Determine the (x, y) coordinate at the center of the cell enclosing the given text.  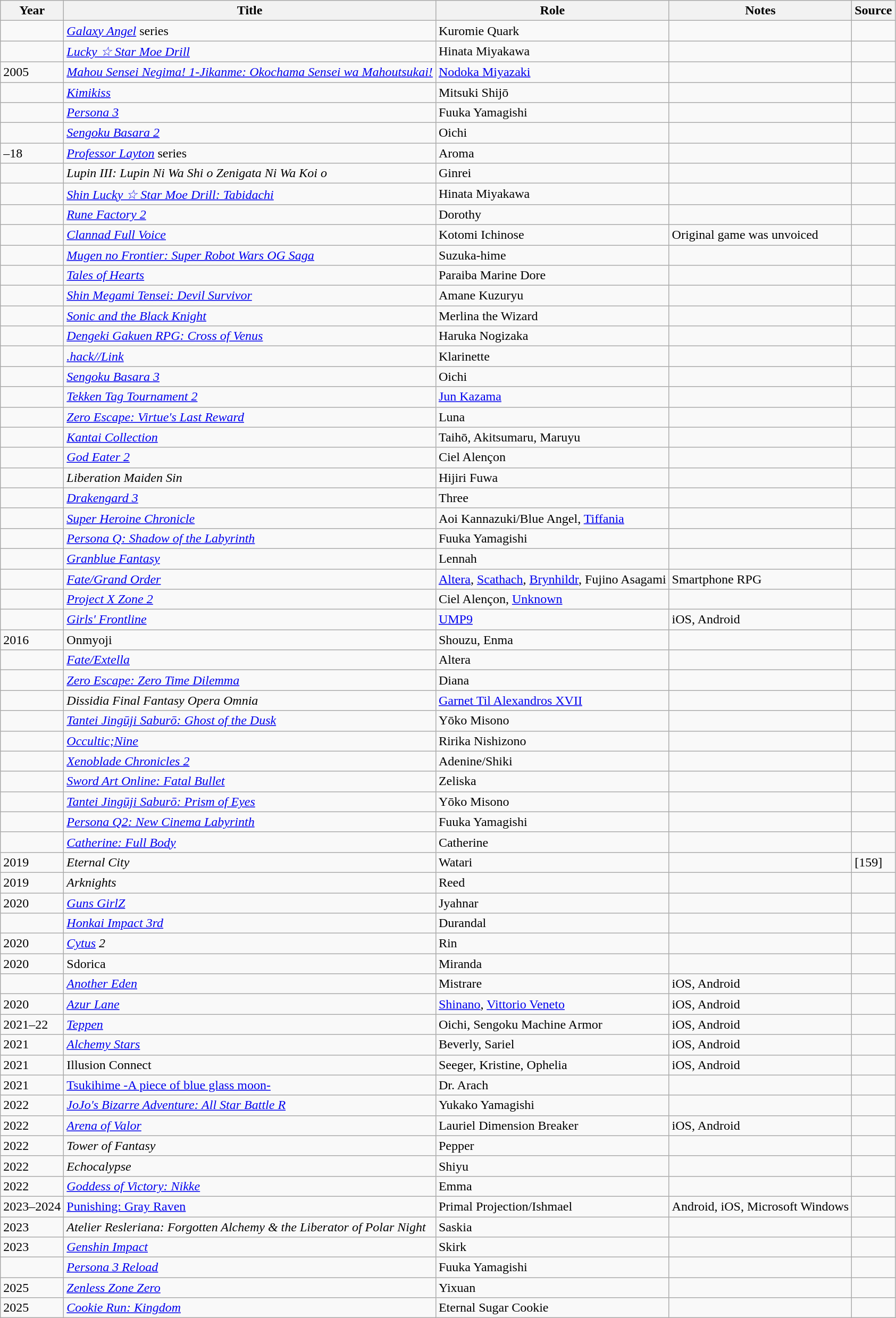
Ririka Nishizono (552, 741)
Persona 3 (250, 113)
Persona Q: Shadow of the Labyrinth (250, 538)
Altera (552, 660)
Durandal (552, 923)
Kantai Collection (250, 437)
Galaxy Angel series (250, 31)
Beverly, Sariel (552, 1045)
Guns GirlZ (250, 903)
Zenless Zone Zero (250, 1288)
2021–22 (32, 1024)
Skirk (552, 1247)
Notes (760, 11)
Another Eden (250, 984)
Shin Megami Tensei: Devil Survivor (250, 296)
Project X Zone 2 (250, 599)
JoJo's Bizarre Adventure: All Star Battle R (250, 1105)
Title (250, 11)
Persona 3 Reload (250, 1267)
Smartphone RPG (760, 579)
Role (552, 11)
Shin Lucky ☆ Star Moe Drill: Tabidachi (250, 194)
Tekken Tag Tournament 2 (250, 397)
Azur Lane (250, 1004)
Mistrare (552, 984)
Dissidia Final Fantasy Opera Omnia (250, 700)
Teppen (250, 1024)
2016 (32, 640)
Emma (552, 1186)
Sengoku Basara 2 (250, 133)
Goddess of Victory: Nikke (250, 1186)
Sword Art Online: Fatal Bullet (250, 781)
Zero Escape: Virtue's Last Reward (250, 417)
Mitsuki Shijō (552, 92)
.hack//Link (250, 356)
Jun Kazama (552, 397)
Aroma (552, 153)
Sonic and the Black Knight (250, 316)
Dengeki Gakuen RPG: Cross of Venus (250, 336)
Altera, Scathach, Brynhildr, Fujino Asagami (552, 579)
Shinano, Vittorio Veneto (552, 1004)
Tower of Fantasy (250, 1146)
Dr. Arach (552, 1085)
Mahou Sensei Negima! 1-Jikanme: Okochama Sensei wa Mahoutsukai! (250, 72)
2023–2024 (32, 1206)
Original game was unvoiced (760, 235)
Taihō, Akitsumaru, Maruyu (552, 437)
Ginrei (552, 173)
Pepper (552, 1146)
Nodoka Miyazaki (552, 72)
Xenoblade Chronicles 2 (250, 761)
Atelier Resleriana: Forgotten Alchemy & the Liberator of Polar Night (250, 1227)
Adenine/Shiki (552, 761)
Three (552, 498)
Catherine (552, 842)
Occultic;Nine (250, 741)
Dorothy (552, 214)
Professor Layton series (250, 153)
Oichi, Sengoku Machine Armor (552, 1024)
Mugen no Frontier: Super Robot Wars OG Saga (250, 255)
Tantei Jingūji Saburō: Ghost of the Dusk (250, 721)
Onmyoji (250, 640)
Kimikiss (250, 92)
Miranda (552, 964)
Shiyu (552, 1166)
Seeger, Kristine, Ophelia (552, 1065)
–18 (32, 153)
Luna (552, 417)
Rin (552, 944)
2005 (32, 72)
Primal Projection/Ishmael (552, 1206)
Persona Q2: New Cinema Labyrinth (250, 822)
God Eater 2 (250, 457)
Drakengard 3 (250, 498)
[159] (873, 862)
Alchemy Stars (250, 1045)
Klarinette (552, 356)
Lucky ☆ Star Moe Drill (250, 52)
Suzuka-hime (552, 255)
Cytus 2 (250, 944)
Clannad Full Voice (250, 235)
Rune Factory 2 (250, 214)
Diana (552, 680)
Eternal Sugar Cookie (552, 1308)
Merlina the Wizard (552, 316)
Catherine: Full Body (250, 842)
Source (873, 11)
Granblue Fantasy (250, 558)
Liberation Maiden Sin (250, 478)
Punishing: Gray Raven (250, 1206)
Ciel Alençon (552, 457)
Zero Escape: Zero Time Dilemma (250, 680)
Android, iOS, Microsoft Windows (760, 1206)
Kotomi Ichinose (552, 235)
Honkai Impact 3rd (250, 923)
Arknights (250, 882)
Ciel Alençon, Unknown (552, 599)
Sengoku Basara 3 (250, 377)
Amane Kuzuryu (552, 296)
UMP9 (552, 620)
Yixuan (552, 1288)
Fate/Grand Order (250, 579)
Echocalypse (250, 1166)
Super Heroine Chronicle (250, 518)
Tales of Hearts (250, 276)
Jyahnar (552, 903)
Genshin Impact (250, 1247)
Aoi Kannazuki/Blue Angel, Tiffania (552, 518)
Year (32, 11)
Garnet Til Alexandros XVII (552, 700)
Yukako Yamagishi (552, 1105)
Lauriel Dimension Breaker (552, 1125)
Reed (552, 882)
Zeliska (552, 781)
Hijiri Fuwa (552, 478)
Arena of Valor (250, 1125)
Girls' Frontline (250, 620)
Tantei Jingūji Saburō: Prism of Eyes (250, 802)
Haruka Nogizaka (552, 336)
Paraiba Marine Dore (552, 276)
Illusion Connect (250, 1065)
Lennah (552, 558)
Watari (552, 862)
Shouzu, Enma (552, 640)
Lupin III: Lupin Ni Wa Shi o Zenigata Ni Wa Koi o (250, 173)
Cookie Run: Kingdom (250, 1308)
Saskia (552, 1227)
Fate/Extella (250, 660)
Kuromie Quark (552, 31)
Eternal City (250, 862)
Sdorica (250, 964)
Tsukihime -A piece of blue glass moon- (250, 1085)
